For the text-containing cell, return its midpoint in [x, y] coordinate format. 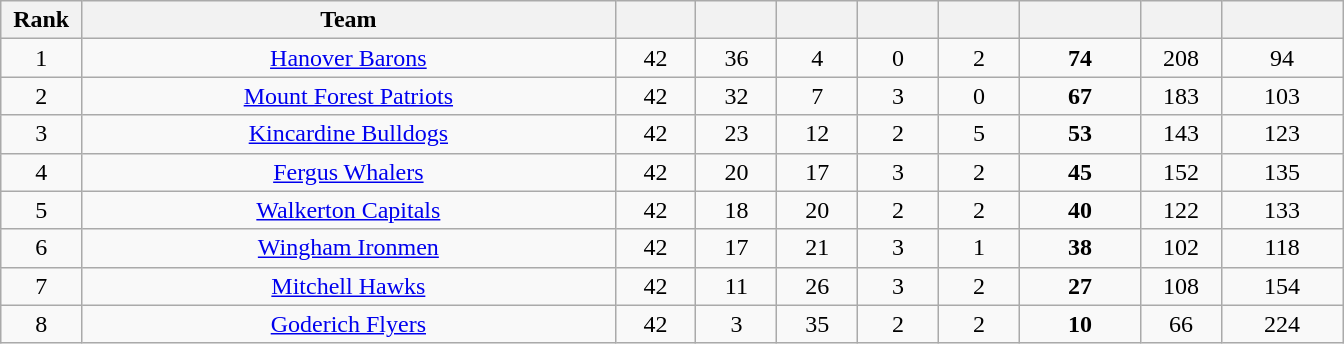
Walkerton Capitals [349, 210]
123 [1282, 134]
11 [736, 286]
Hanover Barons [349, 58]
23 [736, 134]
Wingham Ironmen [349, 248]
152 [1182, 172]
Rank [42, 20]
103 [1282, 96]
18 [736, 210]
118 [1282, 248]
74 [1080, 58]
27 [1080, 286]
Mitchell Hawks [349, 286]
40 [1080, 210]
122 [1182, 210]
6 [42, 248]
Kincardine Bulldogs [349, 134]
102 [1182, 248]
36 [736, 58]
66 [1182, 324]
35 [818, 324]
Fergus Whalers [349, 172]
12 [818, 134]
208 [1182, 58]
Mount Forest Patriots [349, 96]
94 [1282, 58]
143 [1182, 134]
108 [1182, 286]
10 [1080, 324]
183 [1182, 96]
53 [1080, 134]
26 [818, 286]
133 [1282, 210]
45 [1080, 172]
154 [1282, 286]
135 [1282, 172]
8 [42, 324]
Goderich Flyers [349, 324]
32 [736, 96]
67 [1080, 96]
Team [349, 20]
38 [1080, 248]
224 [1282, 324]
21 [818, 248]
